Output the (x, y) coordinate of the center of the cell containing the given text.  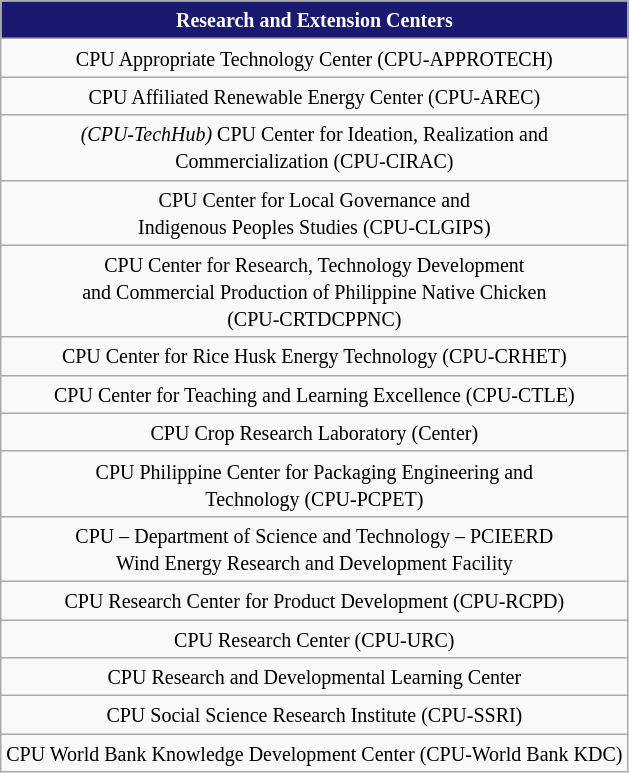
CPU Center for Local Governance and Indigenous Peoples Studies (CPU-CLGIPS) (314, 212)
CPU Center for Research, Technology Development and Commercial Production of Philippine Native Chicken (CPU-CRTDCPPNC) (314, 291)
CPU Philippine Center for Packaging Engineering and Technology (CPU-PCPET) (314, 484)
Research and Extension Centers (314, 20)
CPU Research Center (CPU-URC) (314, 639)
CPU Appropriate Technology Center (CPU-APPROTECH) (314, 58)
CPU Center for Teaching and Learning Excellence (CPU-CTLE) (314, 394)
CPU Affiliated Renewable Energy Center (CPU-AREC) (314, 96)
(CPU-TechHub) CPU Center for Ideation, Realization and Commercialization (CPU-CIRAC) (314, 148)
CPU Crop Research Laboratory (Center) (314, 432)
CPU World Bank Knowledge Development Center (CPU-World Bank KDC) (314, 753)
CPU Research and Developmental Learning Center (314, 677)
CPU – Department of Science and Technology – PCIEERD Wind Energy Research and Development Facility (314, 548)
CPU Research Center for Product Development (CPU-RCPD) (314, 600)
CPU Social Science Research Institute (CPU-SSRI) (314, 715)
CPU Center for Rice Husk Energy Technology (CPU-CRHET) (314, 356)
